Return [x, y] of the center of cell containing provided text 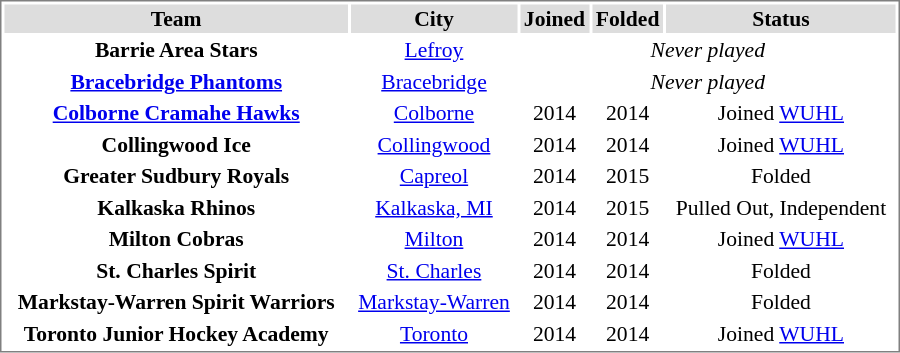
Kalkaska, MI [434, 208]
Status [780, 18]
Barrie Area Stars [176, 50]
Toronto [434, 334]
Markstay-Warren [434, 302]
Lefroy [434, 50]
Joined [554, 18]
Toronto Junior Hockey Academy [176, 334]
Kalkaska Rhinos [176, 208]
Collingwood Ice [176, 144]
Team [176, 18]
Collingwood [434, 144]
Milton Cobras [176, 239]
City [434, 18]
St. Charles Spirit [176, 270]
Bracebridge [434, 82]
Greater Sudbury Royals [176, 176]
Bracebridge Phantoms [176, 82]
Markstay-Warren Spirit Warriors [176, 302]
St. Charles [434, 270]
Colborne [434, 113]
Pulled Out, Independent [780, 208]
Milton [434, 239]
Capreol [434, 176]
Colborne Cramahe Hawks [176, 113]
